Determine the [x, y] coordinate at the center of the cell enclosing the given text.  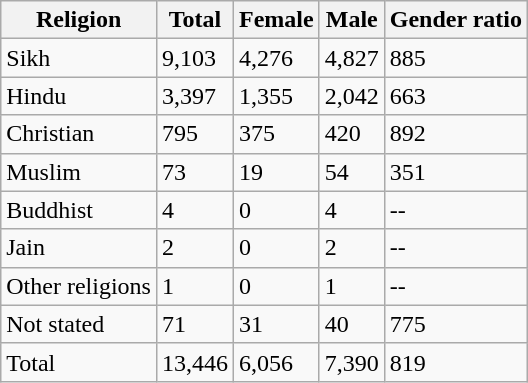
819 [456, 362]
375 [277, 134]
892 [456, 134]
885 [456, 58]
2,042 [352, 96]
Gender ratio [456, 20]
Religion [79, 20]
19 [277, 172]
775 [456, 324]
Jain [79, 248]
4,827 [352, 58]
13,446 [194, 362]
1,355 [277, 96]
663 [456, 96]
420 [352, 134]
40 [352, 324]
Hindu [79, 96]
Not stated [79, 324]
Other religions [79, 286]
Female [277, 20]
Christian [79, 134]
Male [352, 20]
4,276 [277, 58]
Sikh [79, 58]
9,103 [194, 58]
31 [277, 324]
Buddhist [79, 210]
6,056 [277, 362]
3,397 [194, 96]
Muslim [79, 172]
7,390 [352, 362]
351 [456, 172]
54 [352, 172]
795 [194, 134]
73 [194, 172]
71 [194, 324]
